Pinpoint the cell where the given text exists, returning its (X, Y) midpoint coordinate. 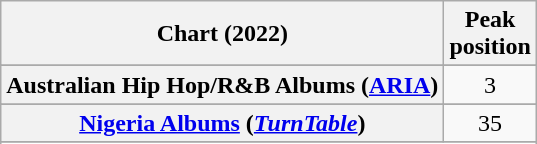
Australian Hip Hop/R&B Albums (ARIA) (222, 85)
35 (490, 123)
Chart (2022) (222, 34)
3 (490, 85)
Nigeria Albums (TurnTable) (222, 123)
Peakposition (490, 34)
